Identify which cell holds the provided text, then report its (x, y) central coordinate. 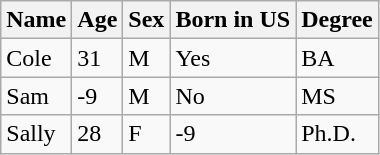
Yes (233, 58)
Name (36, 20)
F (146, 134)
MS (338, 96)
Degree (338, 20)
Sex (146, 20)
28 (98, 134)
Sam (36, 96)
Cole (36, 58)
Age (98, 20)
Ph.D. (338, 134)
31 (98, 58)
No (233, 96)
Sally (36, 134)
Born in US (233, 20)
BA (338, 58)
